Output the (X, Y) coordinate of the center of the cell containing the given text.  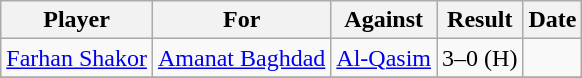
Al-Qasim (384, 58)
3–0 (H) (480, 58)
Amanat Baghdad (241, 58)
Result (480, 20)
Date (552, 20)
Against (384, 20)
Farhan Shakor (77, 58)
For (241, 20)
Player (77, 20)
